For the text-containing cell, return its midpoint in [x, y] coordinate format. 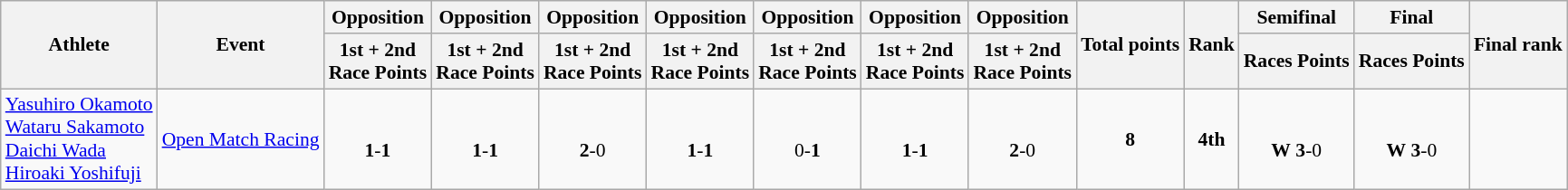
Final [1411, 17]
Event [241, 45]
Rank [1212, 45]
0-1 [808, 139]
Final rank [1518, 45]
Semifinal [1297, 17]
8 [1130, 139]
Open Match Racing [241, 139]
Athlete [80, 45]
4th [1212, 139]
Total points [1130, 45]
Yasuhiro OkamotoWataru SakamotoDaichi WadaHiroaki Yoshifuji [80, 139]
